Extract the [X, Y] coordinate from the center of the cell holding the provided text.  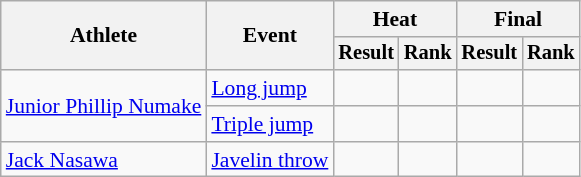
Heat [394, 19]
Triple jump [270, 124]
Long jump [270, 88]
Athlete [104, 36]
Event [270, 36]
Junior Phillip Numake [104, 106]
Final [518, 19]
